From the cell containing the given text, extract its center point as (X, Y) coordinate. 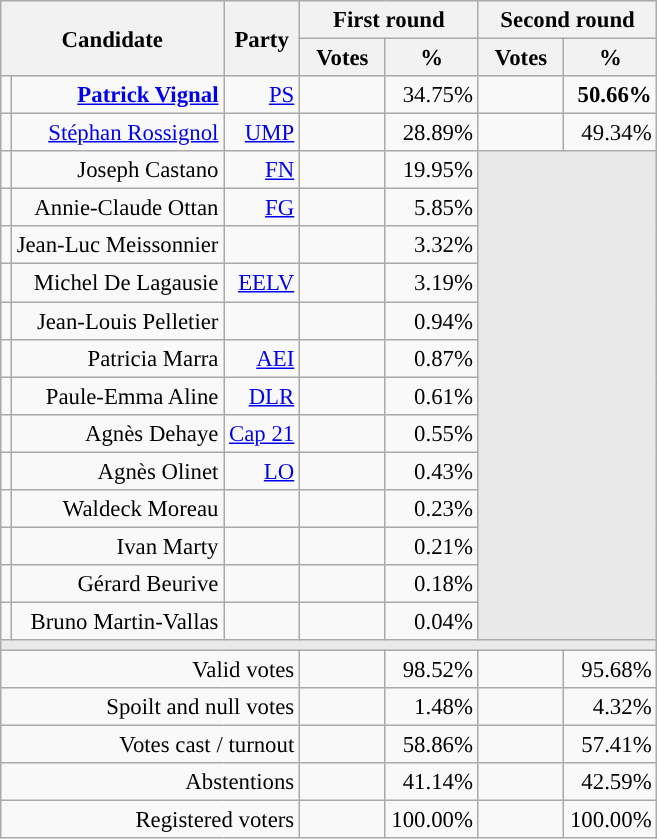
Stéphan Rossignol (117, 133)
UMP (262, 133)
28.89% (432, 133)
EELV (262, 283)
0.94% (432, 321)
Waldeck Moreau (117, 509)
49.34% (610, 133)
0.61% (432, 396)
57.41% (610, 745)
Valid votes (150, 670)
0.55% (432, 433)
Annie-Claude Ottan (117, 208)
Patricia Marra (117, 358)
1.48% (432, 707)
Candidate (112, 38)
Agnès Olinet (117, 471)
42.59% (610, 782)
0.18% (432, 584)
Joseph Castano (117, 170)
PS (262, 95)
Votes cast / turnout (150, 745)
58.86% (432, 745)
AEI (262, 358)
0.43% (432, 471)
Michel De Lagausie (117, 283)
5.85% (432, 208)
50.66% (610, 95)
Gérard Beurive (117, 584)
Ivan Marty (117, 546)
4.32% (610, 707)
Jean-Luc Meissonnier (117, 245)
Jean-Louis Pelletier (117, 321)
Patrick Vignal (117, 95)
3.19% (432, 283)
0.23% (432, 509)
98.52% (432, 670)
Second round (568, 20)
Paule-Emma Aline (117, 396)
41.14% (432, 782)
LO (262, 471)
19.95% (432, 170)
0.21% (432, 546)
Spoilt and null votes (150, 707)
First round (390, 20)
95.68% (610, 670)
Bruno Martin-Vallas (117, 621)
Abstentions (150, 782)
DLR (262, 396)
34.75% (432, 95)
FN (262, 170)
0.87% (432, 358)
Party (262, 38)
Agnès Dehaye (117, 433)
Cap 21 (262, 433)
0.04% (432, 621)
FG (262, 208)
3.32% (432, 245)
Registered voters (150, 820)
